Identify which cell holds the provided text, then report its (x, y) central coordinate. 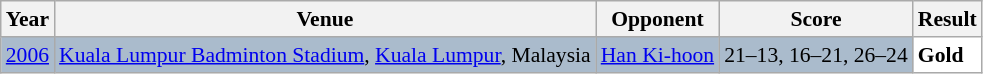
Year (28, 19)
Score (816, 19)
Kuala Lumpur Badminton Stadium, Kuala Lumpur, Malaysia (325, 55)
Han Ki-hoon (658, 55)
Result (948, 19)
Gold (948, 55)
Venue (325, 19)
21–13, 16–21, 26–24 (816, 55)
Opponent (658, 19)
2006 (28, 55)
